Return [x, y] of the center of cell containing provided text 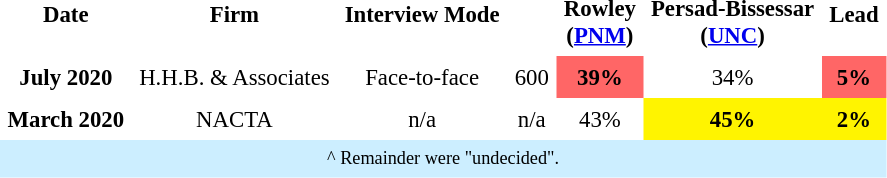
^ Remainder were "undecided". [443, 159]
Face-to-face [422, 77]
39% [600, 77]
2% [854, 119]
5% [854, 77]
NACTA [234, 119]
H.H.B. & Associates [234, 77]
600 [532, 77]
March 2020 [66, 119]
43% [600, 119]
July 2020 [66, 77]
45% [732, 119]
34% [732, 77]
